Provide the [X, Y] coordinate of the cell's center where the given text is located.  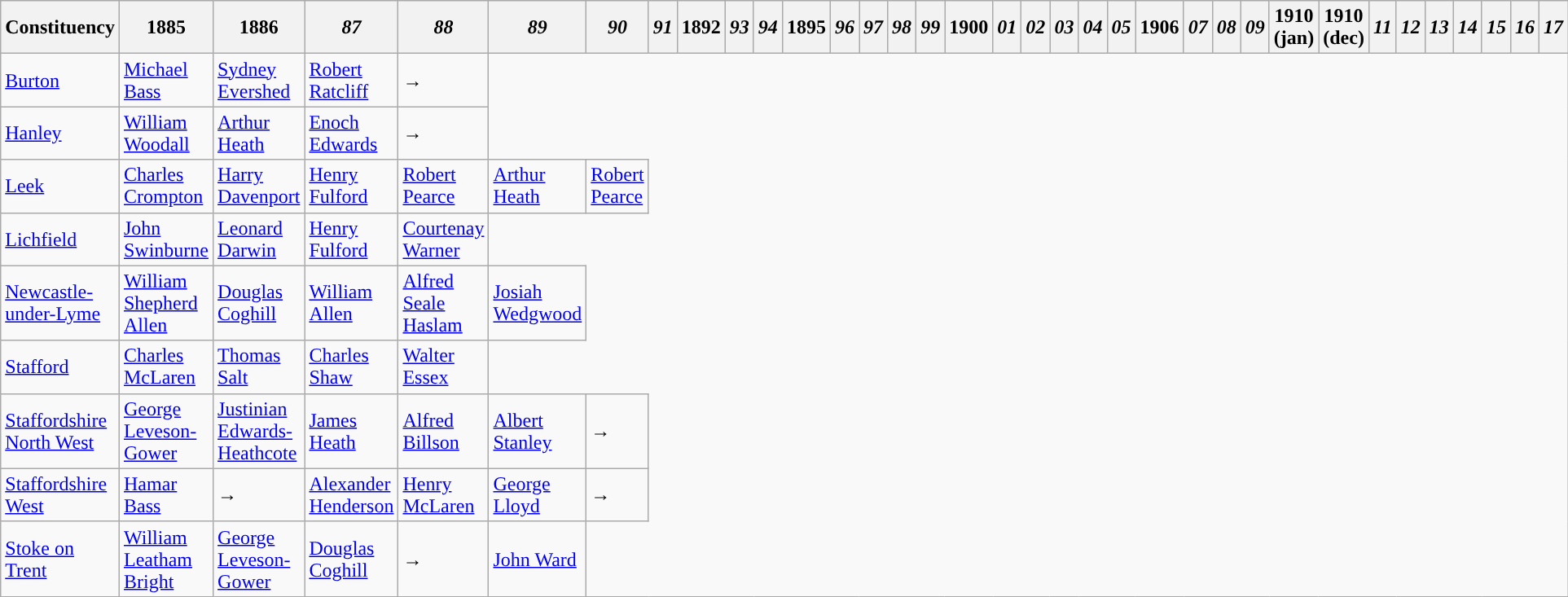
Albert Stanley [538, 431]
1886 [259, 28]
13 [1438, 28]
Enoch Edwards [352, 134]
Newcastle-under-Lyme [60, 303]
Staffordshire North West [60, 431]
15 [1496, 28]
1910 (jan) [1293, 28]
1910 (dec) [1344, 28]
02 [1036, 28]
Hanley [60, 134]
Charles Shaw [352, 367]
98 [903, 28]
Alfred Seale Haslam [443, 303]
97 [873, 28]
George Lloyd [538, 495]
Staffordshire West [60, 495]
Michael Bass [166, 80]
John Ward [538, 559]
01 [1007, 28]
Alexander Henderson [352, 495]
Constituency [60, 28]
17 [1553, 28]
Leek [60, 186]
Charles Crompton [166, 186]
11 [1382, 28]
Stafford [60, 367]
Justinian Edwards-Heathcote [259, 431]
Harry Davenport [259, 186]
Charles McLaren [166, 367]
1906 [1160, 28]
Burton [60, 80]
Leonard Darwin [259, 239]
16 [1525, 28]
1900 [969, 28]
William Woodall [166, 134]
1892 [701, 28]
William Allen [352, 303]
Henry McLaren [443, 495]
William Shepherd Allen [166, 303]
88 [443, 28]
James Heath [352, 431]
1895 [806, 28]
Hamar Bass [166, 495]
Alfred Billson [443, 431]
03 [1064, 28]
Stoke on Trent [60, 559]
96 [844, 28]
99 [930, 28]
94 [767, 28]
04 [1093, 28]
89 [538, 28]
87 [352, 28]
Lichfield [60, 239]
1885 [166, 28]
William Leatham Bright [166, 559]
12 [1411, 28]
14 [1468, 28]
Josiah Wedgwood [538, 303]
Walter Essex [443, 367]
90 [617, 28]
Sydney Evershed [259, 80]
07 [1197, 28]
08 [1227, 28]
Courtenay Warner [443, 239]
Robert Ratcliff [352, 80]
Thomas Salt [259, 367]
John Swinburne [166, 239]
93 [740, 28]
91 [663, 28]
05 [1121, 28]
09 [1254, 28]
